Find where the given text appears and provide that cell's center as [X, Y] coordinate. 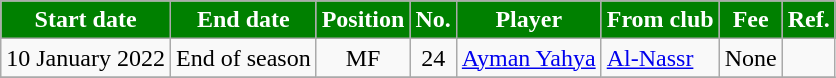
Player [528, 20]
24 [433, 58]
From club [660, 20]
No. [433, 20]
End of season [243, 58]
MF [363, 58]
Ayman Yahya [528, 58]
Position [363, 20]
Fee [750, 20]
10 January 2022 [86, 58]
Ref. [808, 20]
Start date [86, 20]
End date [243, 20]
None [750, 58]
Al-Nassr [660, 58]
